Locate the cell with the specified text and output its (X, Y) center coordinate. 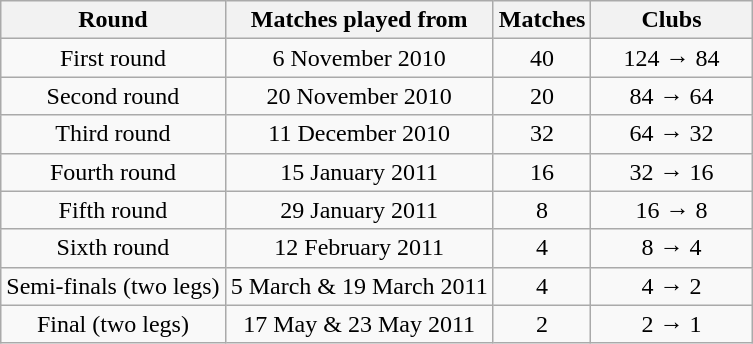
32 → 16 (672, 172)
64 → 32 (672, 134)
84 → 64 (672, 96)
8 → 4 (672, 248)
Fourth round (113, 172)
2 → 1 (672, 324)
20 November 2010 (359, 96)
124 → 84 (672, 58)
Second round (113, 96)
17 May & 23 May 2011 (359, 324)
Final (two legs) (113, 324)
Matches played from (359, 20)
Matches (542, 20)
2 (542, 324)
Third round (113, 134)
16 → 8 (672, 210)
Sixth round (113, 248)
4 → 2 (672, 286)
16 (542, 172)
First round (113, 58)
5 March & 19 March 2011 (359, 286)
Fifth round (113, 210)
32 (542, 134)
29 January 2011 (359, 210)
Clubs (672, 20)
12 February 2011 (359, 248)
40 (542, 58)
Round (113, 20)
8 (542, 210)
15 January 2011 (359, 172)
Semi-finals (two legs) (113, 286)
20 (542, 96)
6 November 2010 (359, 58)
11 December 2010 (359, 134)
